Pinpoint the cell where the given text exists, returning its [X, Y] midpoint coordinate. 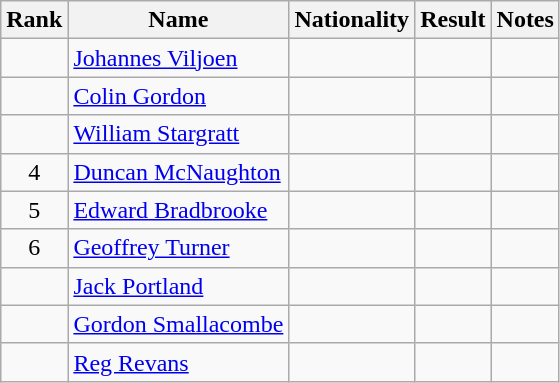
Johannes Viljoen [178, 58]
William Stargratt [178, 134]
Nationality [352, 20]
Result [453, 20]
5 [34, 210]
Name [178, 20]
Gordon Smallacombe [178, 324]
Duncan McNaughton [178, 172]
Edward Bradbrooke [178, 210]
Colin Gordon [178, 96]
Rank [34, 20]
Geoffrey Turner [178, 248]
Jack Portland [178, 286]
4 [34, 172]
Notes [525, 20]
6 [34, 248]
Reg Revans [178, 362]
